Output the [x, y] coordinate of the center of the cell containing the given text.  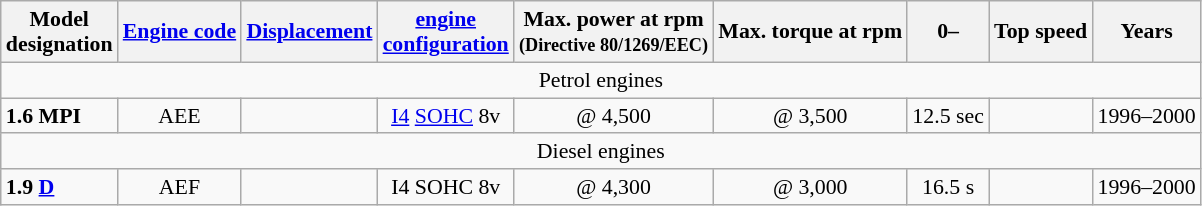
Modeldesignation [60, 30]
1.9 D [60, 187]
12.5 sec [948, 115]
@ 4,500 [614, 115]
1.6 MPI [60, 115]
0– [948, 30]
Engine code [180, 30]
@ 4,300 [614, 187]
AEF [180, 187]
16.5 s [948, 187]
@ 3,500 [810, 115]
Diesel engines [601, 151]
engineconfiguration [446, 30]
Max. torque at rpm [810, 30]
AEE [180, 115]
Top speed [1040, 30]
Max. power at rpm(Directive 80/1269/EEC) [614, 30]
Years [1146, 30]
@ 3,000 [810, 187]
Petrol engines [601, 80]
Displacement [309, 30]
